Identify which cell holds the provided text, then report its (X, Y) central coordinate. 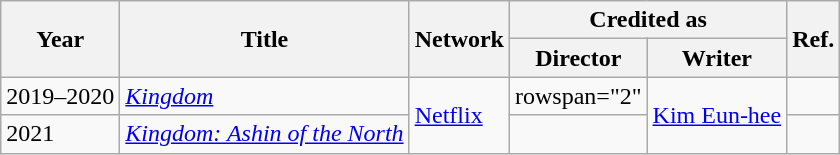
Director (579, 58)
Kingdom: Ashin of the North (264, 134)
Ref. (814, 39)
Network (459, 39)
2021 (60, 134)
Netflix (459, 115)
Writer (717, 58)
Kim Eun-hee (717, 115)
Title (264, 39)
Year (60, 39)
Credited as (648, 20)
2019–2020 (60, 96)
Kingdom (264, 96)
rowspan="2" (579, 96)
